Detect which cell encompasses the target text, then output its [x, y] center coordinate. 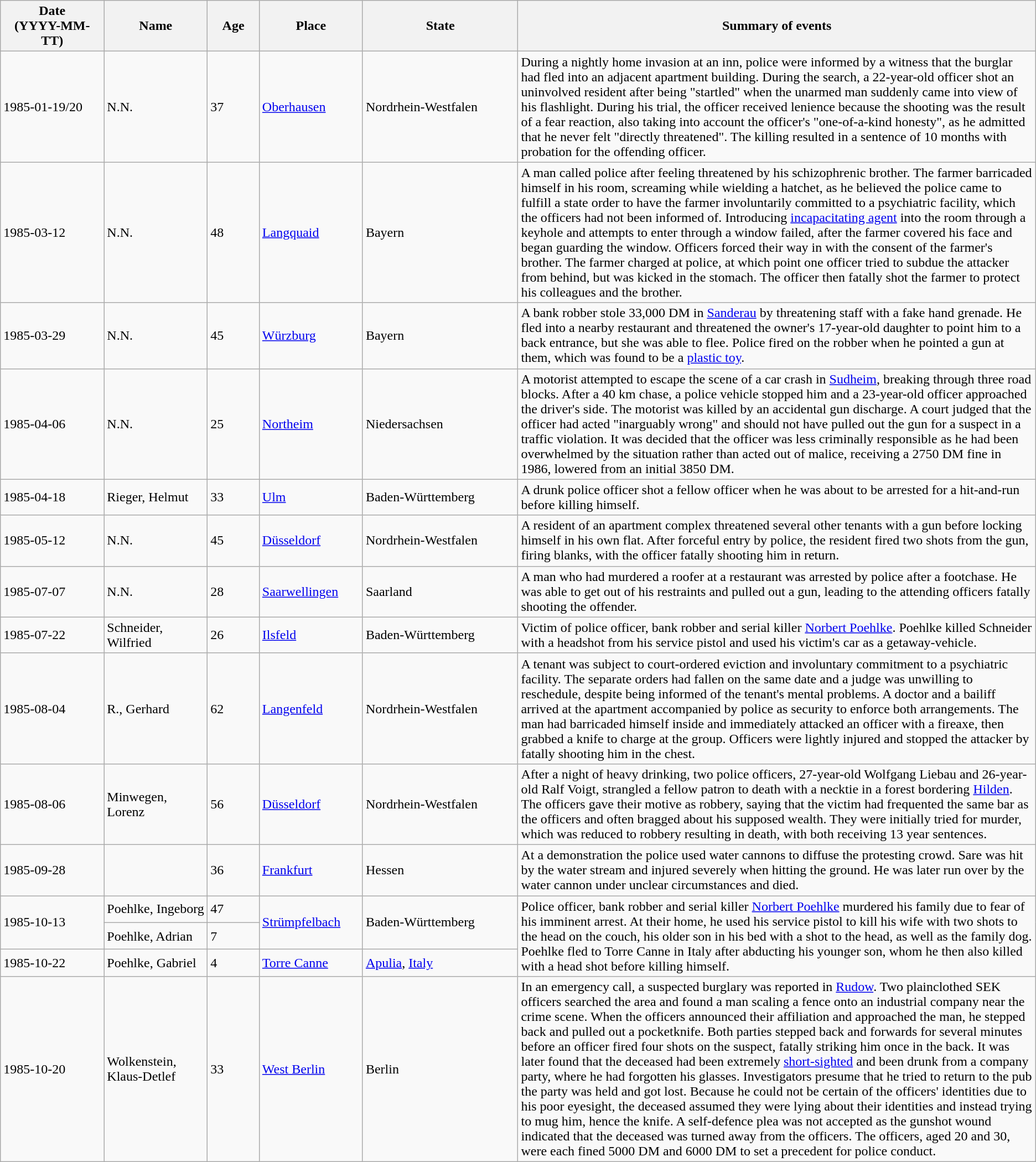
Apulia, Italy [441, 963]
Ilsfeld [311, 635]
4 [234, 963]
Saarland [441, 592]
Poehlke, Gabriel [156, 963]
1985-01-19/20 [52, 107]
Frankfurt [311, 870]
1985-03-29 [52, 335]
Saarwellingen [311, 592]
Age [234, 26]
7 [234, 936]
28 [234, 592]
36 [234, 870]
25 [234, 424]
Place [311, 26]
Date(YYYY-MM-TT) [52, 26]
1985-04-18 [52, 497]
1985-03-12 [52, 232]
Schneider, Wilfried [156, 635]
Langenfeld [311, 708]
Langquaid [311, 232]
Minwegen, Lorenz [156, 804]
1985-07-22 [52, 635]
26 [234, 635]
Würzburg [311, 335]
Ulm [311, 497]
1985-10-22 [52, 963]
West Berlin [311, 1069]
Rieger, Helmut [156, 497]
1985-10-20 [52, 1069]
56 [234, 804]
1985-04-06 [52, 424]
Berlin [441, 1069]
Wolkenstein, Klaus-Detlef [156, 1069]
1985-05-12 [52, 541]
R., Gerhard [156, 708]
48 [234, 232]
1985-07-07 [52, 592]
Niedersachsen [441, 424]
Hessen [441, 870]
Name [156, 26]
Poehlke, Ingeborg [156, 909]
1985-08-04 [52, 708]
1985-09-28 [52, 870]
37 [234, 107]
A drunk police officer shot a fellow officer when he was about to be arrested for a hit-and-run before killing himself. [777, 497]
Summary of events [777, 26]
Northeim [311, 424]
1985-08-06 [52, 804]
Torre Canne [311, 963]
Oberhausen [311, 107]
Strümpfelbach [311, 922]
Poehlke, Adrian [156, 936]
1985-10-13 [52, 922]
62 [234, 708]
47 [234, 909]
State [441, 26]
